Locate the cell with the specified text and output its (x, y) center coordinate. 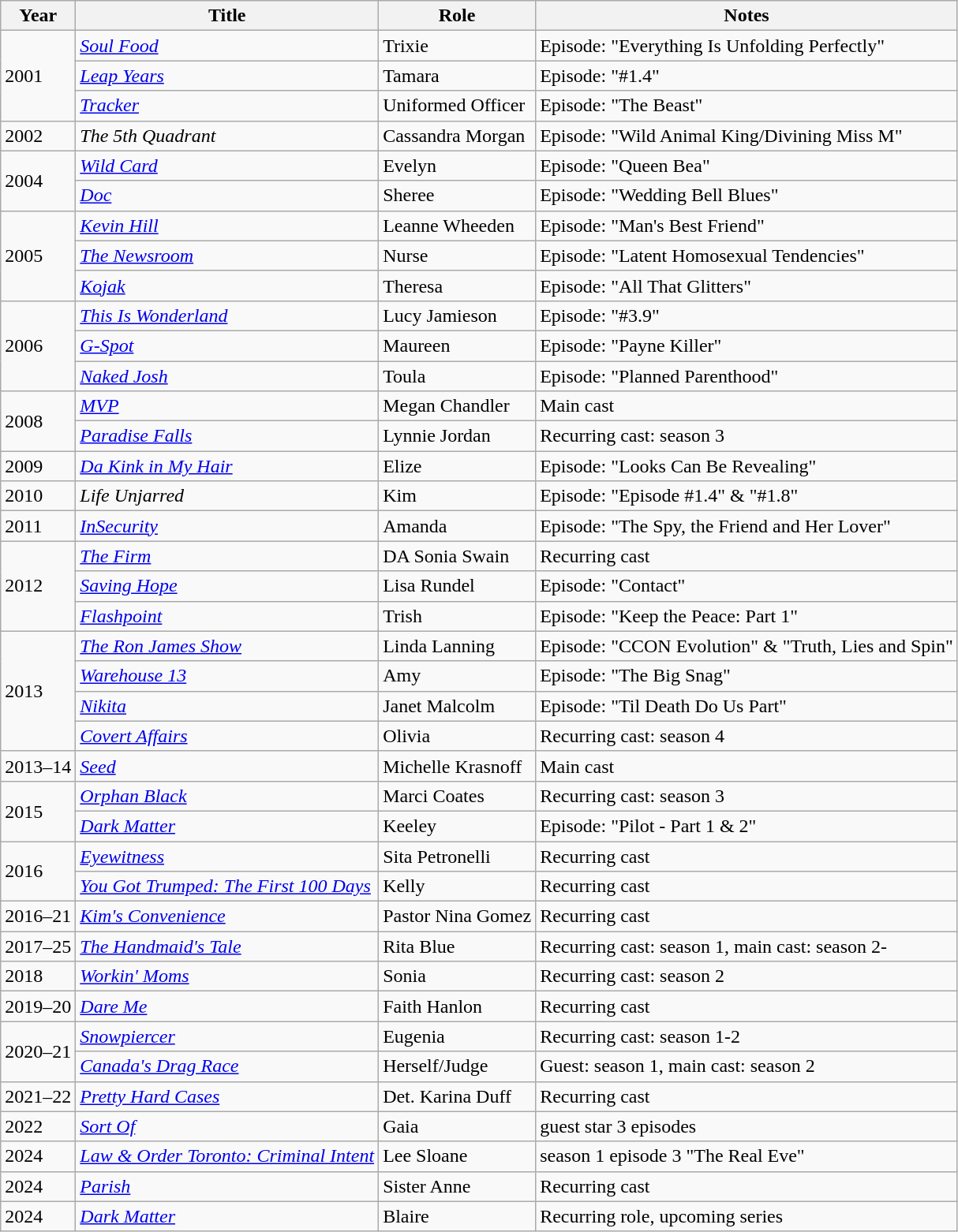
Canada's Drag Race (227, 1066)
Amanda (458, 526)
Episode: "Man's Best Friend" (747, 226)
Maureen (458, 345)
Doc (227, 196)
guest star 3 episodes (747, 1126)
Episode: "Latent Homosexual Tendencies" (747, 256)
Episode: "The Spy, the Friend and Her Lover" (747, 526)
Theresa (458, 286)
Tracker (227, 106)
2009 (38, 466)
Recurring role, upcoming series (747, 1216)
Kevin Hill (227, 226)
Episode: "Keep the Peace: Part 1" (747, 616)
2013 (38, 691)
Amy (458, 676)
Sita Petronelli (458, 856)
Marci Coates (458, 796)
Sheree (458, 196)
2020–21 (38, 1051)
Law & Order Toronto: Criminal Intent (227, 1156)
Role (458, 16)
2018 (38, 976)
Seed (227, 766)
Kojak (227, 286)
Episode: "Episode #1.4" & "#1.8" (747, 496)
Year (38, 16)
Lisa Rundel (458, 586)
The Firm (227, 556)
2012 (38, 586)
Kim (458, 496)
DA Sonia Swain (458, 556)
Blaire (458, 1216)
Saving Hope (227, 586)
2004 (38, 181)
InSecurity (227, 526)
Covert Affairs (227, 736)
Eyewitness (227, 856)
You Got Trumped: The First 100 Days (227, 887)
Episode: "Wild Animal King/Divining Miss M" (747, 136)
MVP (227, 406)
Sister Anne (458, 1186)
Da Kink in My Hair (227, 466)
Episode: "The Big Snag" (747, 676)
Flashpoint (227, 616)
2015 (38, 811)
Workin' Moms (227, 976)
Episode: "CCON Evolution" & "Truth, Lies and Spin" (747, 646)
The Handmaid's Tale (227, 946)
Lee Sloane (458, 1156)
Trixie (458, 46)
Pretty Hard Cases (227, 1096)
2005 (38, 256)
Life Unjarred (227, 496)
Wild Card (227, 166)
Naked Josh (227, 376)
Megan Chandler (458, 406)
Recurring cast: season 1-2 (747, 1036)
2016 (38, 871)
Episode: "Everything Is Unfolding Perfectly" (747, 46)
Episode: "Pilot - Part 1 & 2" (747, 826)
Pastor Nina Gomez (458, 917)
Lucy Jamieson (458, 315)
Eugenia (458, 1036)
Faith Hanlon (458, 1006)
Guest: season 1, main cast: season 2 (747, 1066)
Recurring cast: season 2 (747, 976)
Cassandra Morgan (458, 136)
Episode: "#1.4" (747, 76)
Episode: "Planned Parenthood" (747, 376)
Recurring cast: season 1, main cast: season 2- (747, 946)
Kelly (458, 887)
Soul Food (227, 46)
Episode: "Looks Can Be Revealing" (747, 466)
Kim's Convenience (227, 917)
Paradise Falls (227, 436)
Episode: "Payne Killer" (747, 345)
The Ron James Show (227, 646)
Rita Blue (458, 946)
2019–20 (38, 1006)
Det. Karina Duff (458, 1096)
Dare Me (227, 1006)
The Newsroom (227, 256)
Episode: "Contact" (747, 586)
Sort Of (227, 1126)
Toula (458, 376)
season 1 episode 3 "The Real Eve" (747, 1156)
Episode: "#3.9" (747, 315)
2001 (38, 76)
This Is Wonderland (227, 315)
Elize (458, 466)
Tamara (458, 76)
Leap Years (227, 76)
2017–25 (38, 946)
Janet Malcolm (458, 706)
2006 (38, 345)
Parish (227, 1186)
Nikita (227, 706)
Episode: "All That Glitters" (747, 286)
2010 (38, 496)
G-Spot (227, 345)
Linda Lanning (458, 646)
Snowpiercer (227, 1036)
Episode: "Queen Bea" (747, 166)
Episode: "Til Death Do Us Part" (747, 706)
Uniformed Officer (458, 106)
Leanne Wheeden (458, 226)
Olivia (458, 736)
Title (227, 16)
2022 (38, 1126)
2016–21 (38, 917)
Notes (747, 16)
Herself/Judge (458, 1066)
The 5th Quadrant (227, 136)
2008 (38, 421)
Michelle Krasnoff (458, 766)
2021–22 (38, 1096)
Gaia (458, 1126)
Keeley (458, 826)
Evelyn (458, 166)
Warehouse 13 (227, 676)
2011 (38, 526)
2013–14 (38, 766)
Nurse (458, 256)
Lynnie Jordan (458, 436)
Recurring cast: season 4 (747, 736)
Trish (458, 616)
Orphan Black (227, 796)
Episode: "Wedding Bell Blues" (747, 196)
Sonia (458, 976)
Episode: "The Beast" (747, 106)
2002 (38, 136)
